For the text-containing cell, return its midpoint in [X, Y] coordinate format. 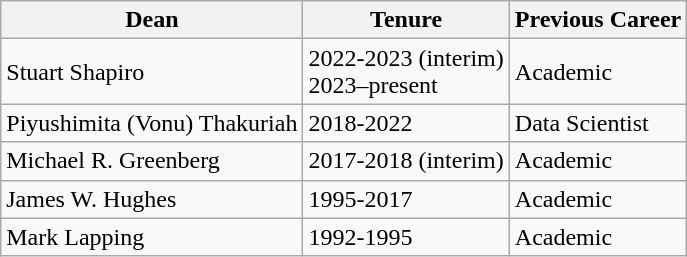
2022-2023 (interim)2023–present [406, 72]
James W. Hughes [152, 199]
1995-2017 [406, 199]
2018-2022 [406, 123]
Tenure [406, 20]
Data Scientist [598, 123]
2017-2018 (interim) [406, 161]
Dean [152, 20]
Previous Career [598, 20]
1992-1995 [406, 237]
Michael R. Greenberg [152, 161]
Mark Lapping [152, 237]
Piyushimita (Vonu) Thakuriah [152, 123]
Stuart Shapiro [152, 72]
